For the text-containing cell, return its midpoint in [x, y] coordinate format. 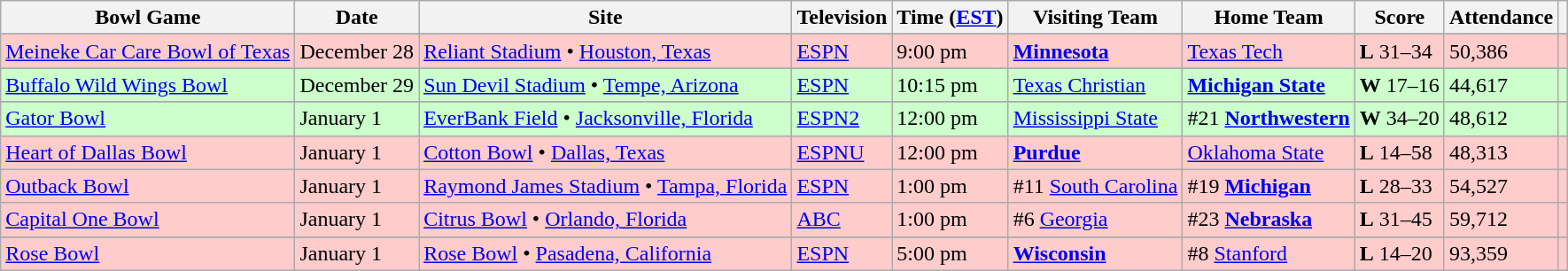
Score [1400, 18]
Minnesota [1095, 51]
Home Team [1269, 18]
L 31–45 [1400, 220]
93,359 [1501, 253]
L 31–34 [1400, 51]
Visiting Team [1095, 18]
44,617 [1501, 85]
#21 Northwestern [1269, 119]
Site [606, 18]
Attendance [1501, 18]
#19 Michigan [1269, 186]
#6 Georgia [1095, 220]
Bowl Game [148, 18]
Meineke Car Care Bowl of Texas [148, 51]
December 28 [357, 51]
ABC [842, 220]
59,712 [1501, 220]
Date [357, 18]
Mississippi State [1095, 119]
Citrus Bowl • Orlando, Florida [606, 220]
Oklahoma State [1269, 152]
Rose Bowl • Pasadena, California [606, 253]
ESPNU [842, 152]
9:00 pm [950, 51]
Purdue [1095, 152]
#23 Nebraska [1269, 220]
Gator Bowl [148, 119]
Texas Tech [1269, 51]
Time (EST) [950, 18]
#8 Stanford [1269, 253]
ESPN2 [842, 119]
54,527 [1501, 186]
December 29 [357, 85]
#11 South Carolina [1095, 186]
Raymond James Stadium • Tampa, Florida [606, 186]
L 14–20 [1400, 253]
50,386 [1501, 51]
Rose Bowl [148, 253]
10:15 pm [950, 85]
L 14–58 [1400, 152]
Television [842, 18]
Michigan State [1269, 85]
Sun Devil Stadium • Tempe, Arizona [606, 85]
5:00 pm [950, 253]
L 28–33 [1400, 186]
W 34–20 [1400, 119]
Heart of Dallas Bowl [148, 152]
W 17–16 [1400, 85]
Outback Bowl [148, 186]
Wisconsin [1095, 253]
Capital One Bowl [148, 220]
48,313 [1501, 152]
Texas Christian [1095, 85]
Reliant Stadium • Houston, Texas [606, 51]
Cotton Bowl • Dallas, Texas [606, 152]
EverBank Field • Jacksonville, Florida [606, 119]
48,612 [1501, 119]
Buffalo Wild Wings Bowl [148, 85]
